Locate the cell with the specified text and output its [X, Y] center coordinate. 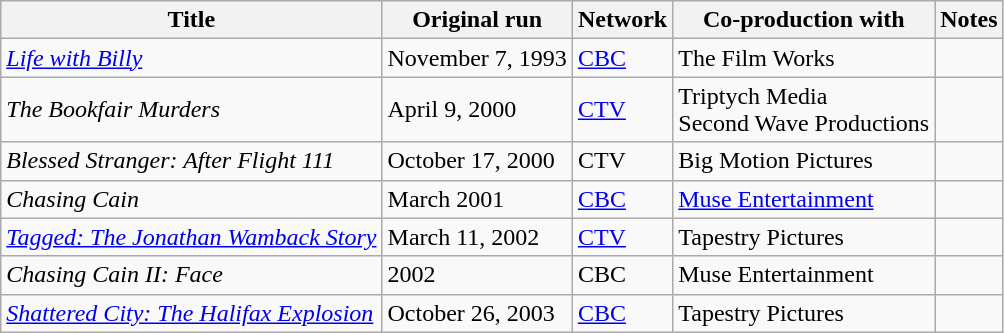
March 2001 [477, 199]
Life with Billy [192, 58]
The Bookfair Murders [192, 110]
Tagged: The Jonathan Wamback Story [192, 237]
Network [622, 20]
Notes [969, 20]
April 9, 2000 [477, 110]
Co-production with [804, 20]
Chasing Cain II: Face [192, 275]
Original run [477, 20]
November 7, 1993 [477, 58]
Big Motion Pictures [804, 161]
The Film Works [804, 58]
October 17, 2000 [477, 161]
2002 [477, 275]
October 26, 2003 [477, 313]
March 11, 2002 [477, 237]
Shattered City: The Halifax Explosion [192, 313]
Triptych MediaSecond Wave Productions [804, 110]
Blessed Stranger: After Flight 111 [192, 161]
Chasing Cain [192, 199]
Title [192, 20]
